Identify which cell holds the provided text, then report its [x, y] central coordinate. 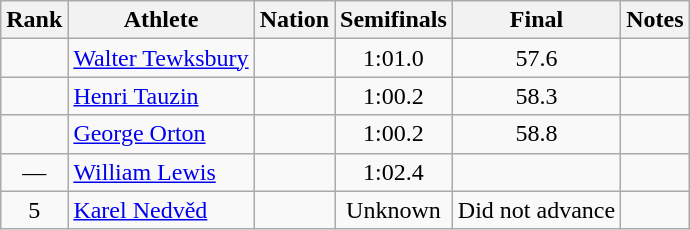
George Orton [161, 134]
57.6 [536, 58]
Notes [655, 20]
Nation [294, 20]
Did not advance [536, 210]
Karel Nedvěd [161, 210]
58.8 [536, 134]
Walter Tewksbury [161, 58]
Rank [34, 20]
Semifinals [394, 20]
— [34, 172]
Final [536, 20]
1:02.4 [394, 172]
5 [34, 210]
1:01.0 [394, 58]
Unknown [394, 210]
Athlete [161, 20]
58.3 [536, 96]
Henri Tauzin [161, 96]
William Lewis [161, 172]
